From the cell containing the given text, extract its center point as (x, y) coordinate. 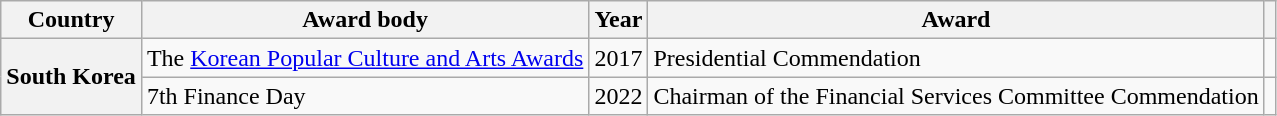
2022 (618, 96)
Year (618, 20)
South Korea (72, 77)
7th Finance Day (364, 96)
Chairman of the Financial Services Committee Commendation (956, 96)
Award (956, 20)
The Korean Popular Culture and Arts Awards (364, 58)
Presidential Commendation (956, 58)
Country (72, 20)
2017 (618, 58)
Award body (364, 20)
